From the cell containing the given text, extract its center point as [X, Y] coordinate. 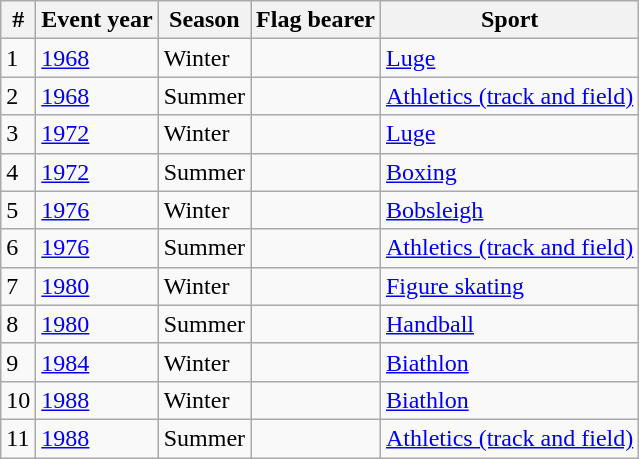
Figure skating [509, 286]
4 [18, 172]
9 [18, 362]
Flag bearer [316, 20]
Season [204, 20]
Boxing [509, 172]
Event year [97, 20]
5 [18, 210]
1 [18, 58]
3 [18, 134]
Handball [509, 324]
11 [18, 438]
1984 [97, 362]
8 [18, 324]
7 [18, 286]
Sport [509, 20]
# [18, 20]
10 [18, 400]
Bobsleigh [509, 210]
6 [18, 248]
2 [18, 96]
